Find where the given text appears and provide that cell's center as (x, y) coordinate. 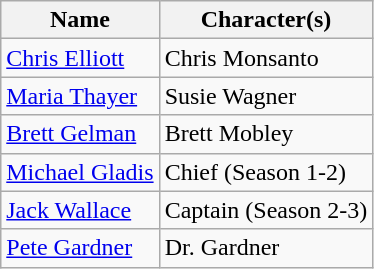
Dr. Gardner (266, 248)
Name (80, 20)
Maria Thayer (80, 96)
Michael Gladis (80, 172)
Brett Mobley (266, 134)
Chris Elliott (80, 58)
Captain (Season 2-3) (266, 210)
Chris Monsanto (266, 58)
Susie Wagner (266, 96)
Chief (Season 1-2) (266, 172)
Pete Gardner (80, 248)
Brett Gelman (80, 134)
Character(s) (266, 20)
Jack Wallace (80, 210)
